Find where the given text appears and provide that cell's center as (x, y) coordinate. 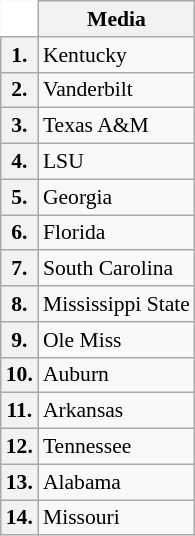
6. (20, 233)
8. (20, 304)
14. (20, 518)
Georgia (116, 197)
12. (20, 447)
LSU (116, 162)
7. (20, 269)
South Carolina (116, 269)
1. (20, 55)
Vanderbilt (116, 90)
3. (20, 126)
Ole Miss (116, 340)
11. (20, 411)
Alabama (116, 482)
13. (20, 482)
4. (20, 162)
Media (116, 19)
5. (20, 197)
10. (20, 375)
Texas A&M (116, 126)
2. (20, 90)
Missouri (116, 518)
9. (20, 340)
Tennessee (116, 447)
Florida (116, 233)
Mississippi State (116, 304)
Kentucky (116, 55)
Arkansas (116, 411)
Auburn (116, 375)
